Find where the given text appears and provide that cell's center as [x, y] coordinate. 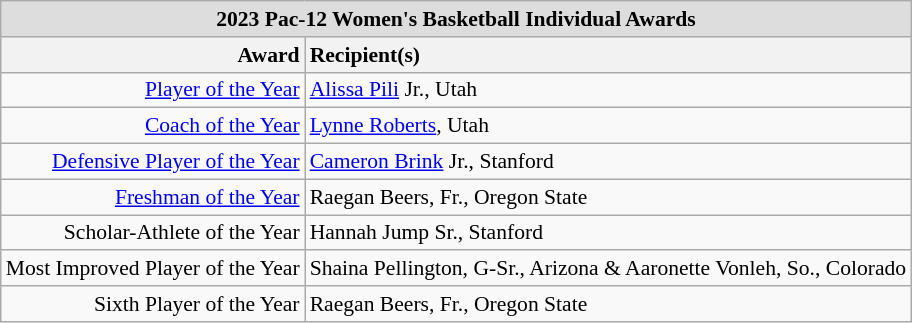
Most Improved Player of the Year [153, 269]
Player of the Year [153, 90]
Scholar-Athlete of the Year [153, 233]
Alissa Pili Jr., Utah [608, 90]
2023 Pac-12 Women's Basketball Individual Awards [456, 19]
Shaina Pellington, G-Sr., Arizona & Aaronette Vonleh, So., Colorado [608, 269]
Freshman of the Year [153, 197]
Coach of the Year [153, 126]
Hannah Jump Sr., Stanford [608, 233]
Award [153, 55]
Defensive Player of the Year [153, 162]
Sixth Player of the Year [153, 304]
Recipient(s) [608, 55]
Cameron Brink Jr., Stanford [608, 162]
Lynne Roberts, Utah [608, 126]
